Search for the cell housing the specified text and yield its (X, Y) center coordinate. 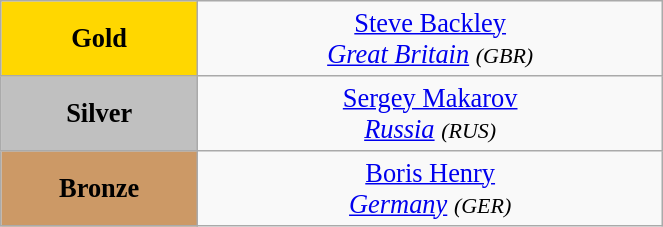
Bronze (100, 188)
Boris HenryGermany (GER) (430, 188)
Silver (100, 112)
Gold (100, 38)
Steve BackleyGreat Britain (GBR) (430, 38)
Sergey MakarovRussia (RUS) (430, 112)
